For the text-containing cell, return its midpoint in (X, Y) coordinate format. 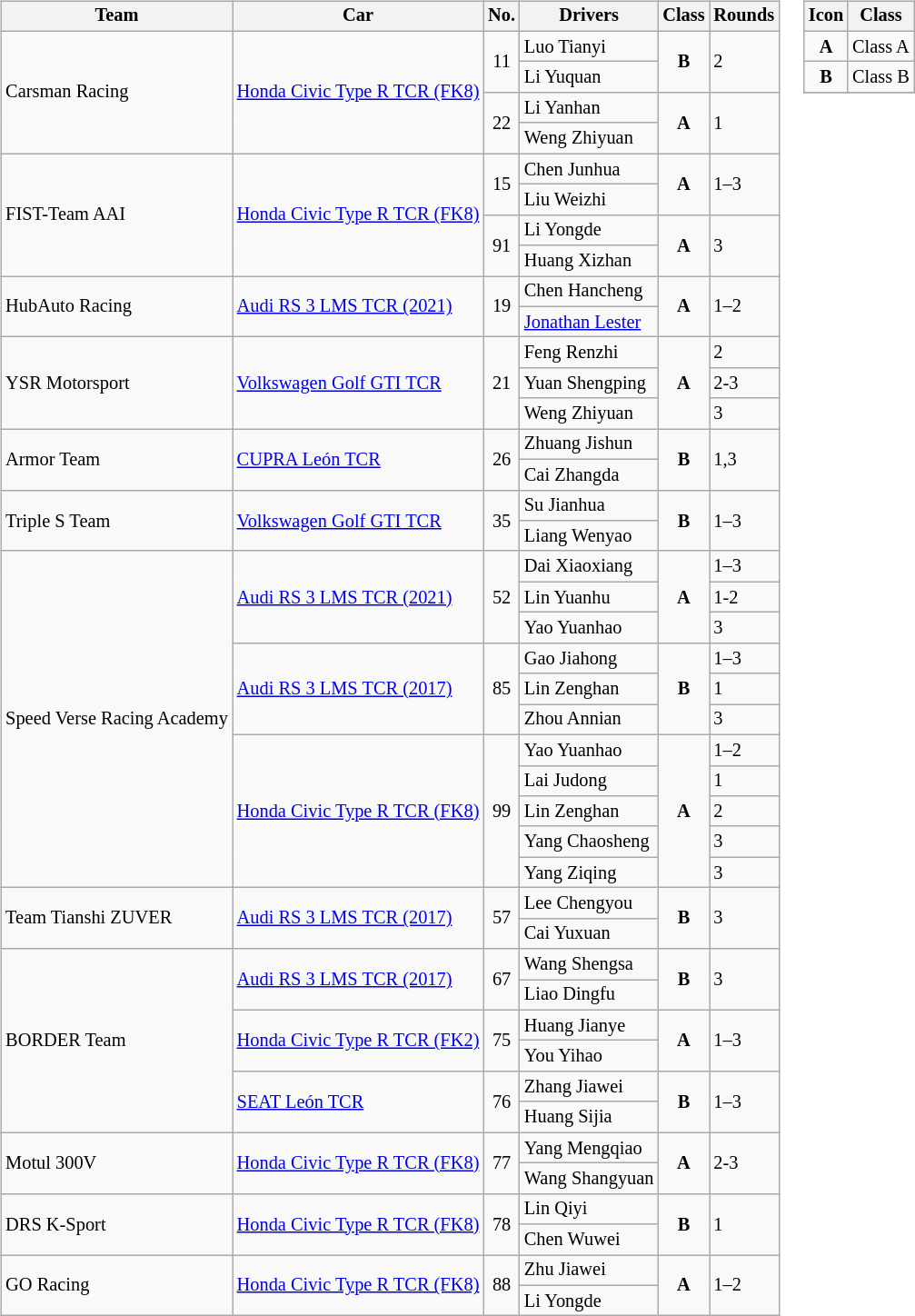
Luo Tianyi (589, 46)
91 (502, 245)
52 (502, 596)
Huang Sijia (589, 1117)
Triple S Team (116, 520)
Zhuang Jishun (589, 444)
Zhang Jiawei (589, 1087)
Liao Dingfu (589, 995)
Huang Jianye (589, 1025)
Lin Yuanhu (589, 597)
Lin Qiyi (589, 1209)
Yuan Shengping (589, 384)
Armor Team (116, 460)
CUPRA León TCR (358, 460)
YSR Motorsport (116, 384)
Chen Hancheng (589, 292)
78 (502, 1223)
75 (502, 1040)
Gao Jiahong (589, 658)
35 (502, 520)
77 (502, 1163)
Huang Xizhan (589, 261)
Cai Zhangda (589, 474)
19 (502, 307)
Wang Shangyuan (589, 1179)
1,3 (743, 460)
11 (502, 62)
85 (502, 689)
Dai Xiaoxiang (589, 566)
Li Yanhan (589, 108)
88 (502, 1285)
DRS K-Sport (116, 1223)
No. (502, 16)
Wang Shengsa (589, 964)
Liu Weizhi (589, 200)
Motul 300V (116, 1163)
Team Tianshi ZUVER (116, 918)
57 (502, 918)
BORDER Team (116, 1041)
Team (116, 16)
Zhou Annian (589, 720)
Honda Civic Type R TCR (FK2) (358, 1040)
Icon (826, 16)
Liang Wenyao (589, 536)
You Yihao (589, 1056)
99 (502, 811)
HubAuto Racing (116, 307)
Drivers (589, 16)
Feng Renzhi (589, 353)
FIST-Team AAI (116, 214)
Yang Chaosheng (589, 842)
15 (502, 184)
26 (502, 460)
Lee Chengyou (589, 903)
Car (358, 16)
Jonathan Lester (589, 322)
Li Yuquan (589, 77)
22 (502, 124)
Yang Mengqiao (589, 1148)
Su Jianhua (589, 505)
Class B (881, 77)
Chen Junhua (589, 169)
Cai Yuxuan (589, 933)
Rounds (743, 16)
Yang Ziqing (589, 872)
Chen Wuwei (589, 1240)
Class A (881, 46)
Carsman Racing (116, 93)
21 (502, 384)
GO Racing (116, 1285)
Speed Verse Racing Academy (116, 719)
67 (502, 980)
Zhu Jiawei (589, 1271)
1-2 (743, 597)
SEAT León TCR (358, 1102)
Lai Judong (589, 781)
76 (502, 1102)
